Find where the given text appears and provide that cell's center as [x, y] coordinate. 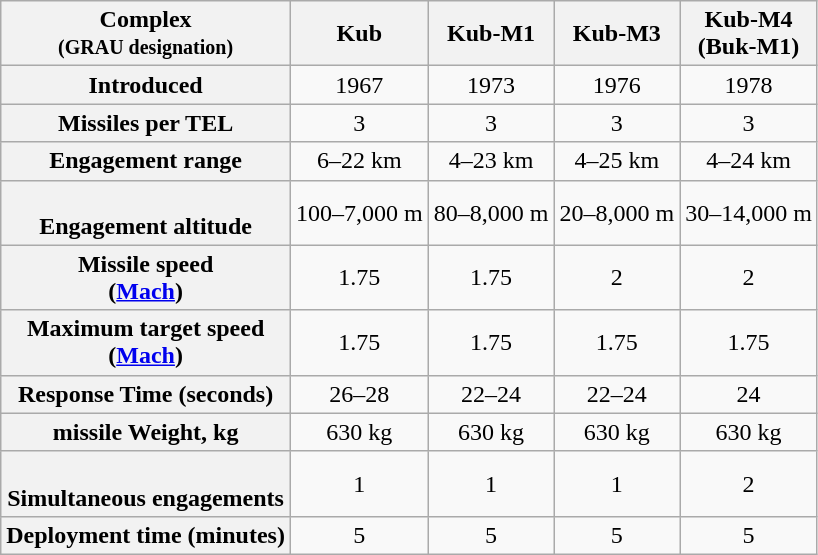
Kub [359, 34]
1967 [359, 85]
100–7,000 m [359, 212]
Kub-M1 [491, 34]
24 [749, 394]
1973 [491, 85]
Response Time (seconds) [146, 394]
4–23 km [491, 161]
20–8,000 m [617, 212]
Missile speed (Mach) [146, 278]
Engagement altitude [146, 212]
Kub-M3 [617, 34]
Deployment time (minutes) [146, 535]
30–14,000 m [749, 212]
Missiles per TEL [146, 123]
26–28 [359, 394]
4–24 km [749, 161]
Complex (GRAU designation) [146, 34]
Kub-M4 (Buk-M1) [749, 34]
1976 [617, 85]
Simultaneous engagements [146, 484]
80–8,000 m [491, 212]
Engagement range [146, 161]
missile Weight, kg [146, 432]
6–22 km [359, 161]
Introduced [146, 85]
Maximum target speed (Mach) [146, 342]
1978 [749, 85]
4–25 km [617, 161]
